Determine the (X, Y) coordinate at the center of the cell enclosing the given text.  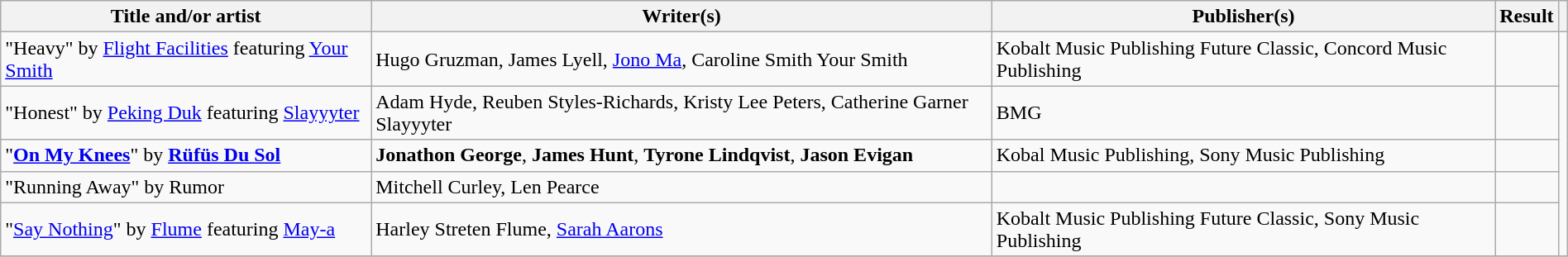
BMG (1243, 112)
Harley Streten Flume, Sarah Aarons (681, 230)
Mitchell Curley, Len Pearce (681, 187)
Kobalt Music Publishing Future Classic, Concord Music Publishing (1243, 59)
Kobalt Music Publishing Future Classic, Sony Music Publishing (1243, 230)
Adam Hyde, Reuben Styles-Richards, Kristy Lee Peters, Catherine Garner Slayyyter (681, 112)
"Heavy" by Flight Facilities featuring Your Smith (186, 59)
Kobal Music Publishing, Sony Music Publishing (1243, 155)
Title and/or artist (186, 17)
"On My Knees" by Rüfüs Du Sol (186, 155)
Result (1527, 17)
Publisher(s) (1243, 17)
"Running Away" by Rumor (186, 187)
Writer(s) (681, 17)
Jonathon George, James Hunt, Tyrone Lindqvist, Jason Evigan (681, 155)
"Say Nothing" by Flume featuring May-a (186, 230)
Hugo Gruzman, James Lyell, Jono Ma, Caroline Smith Your Smith (681, 59)
"Honest" by Peking Duk featuring Slayyyter (186, 112)
